Scan for the cell matching the given text and deliver its (X, Y) coordinate at center. 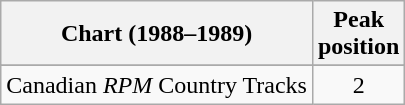
2 (358, 85)
Chart (1988–1989) (157, 34)
Peakposition (358, 34)
Canadian RPM Country Tracks (157, 85)
